Capture the cell that displays the provided text and extract its [X, Y] central coordinate. 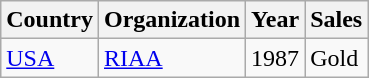
Gold [336, 58]
Organization [172, 20]
USA [50, 58]
Country [50, 20]
Sales [336, 20]
Year [276, 20]
1987 [276, 58]
RIAA [172, 58]
